Pinpoint the cell where the given text exists, returning its [x, y] midpoint coordinate. 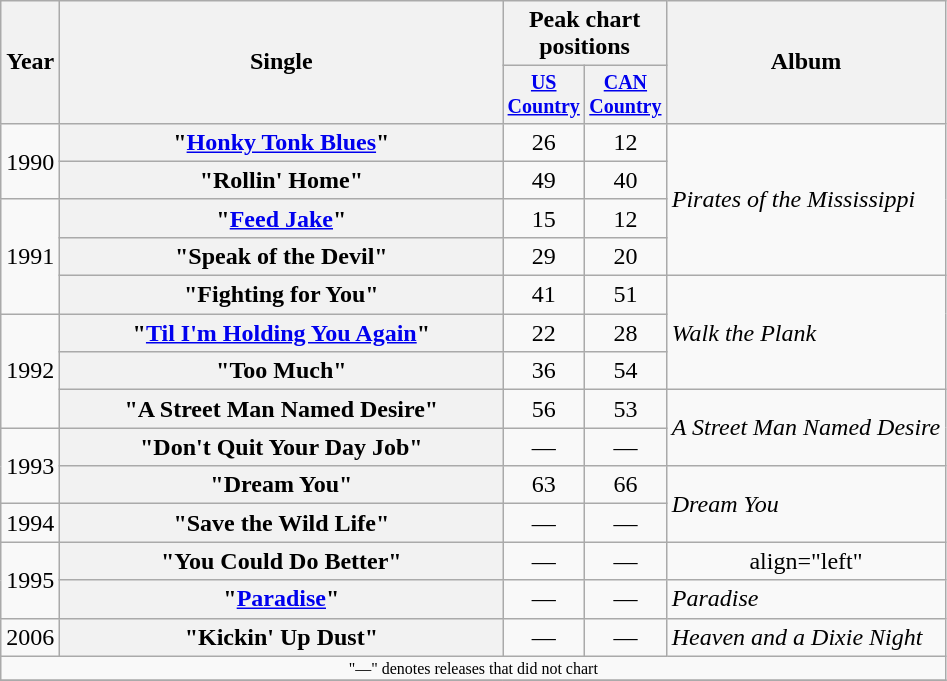
1994 [30, 523]
"Fighting for You" [282, 295]
"Paradise" [282, 599]
"You Could Do Better" [282, 561]
15 [544, 218]
56 [544, 409]
1993 [30, 466]
US Country [544, 94]
"Til I'm Holding You Again" [282, 333]
Pirates of the Mississippi [806, 199]
CAN Country [626, 94]
Paradise [806, 599]
"Dream You" [282, 485]
"Feed Jake" [282, 218]
A Street Man Named Desire [806, 428]
36 [544, 371]
40 [626, 180]
Dream You [806, 504]
Album [806, 62]
1991 [30, 256]
"Don't Quit Your Day Job" [282, 447]
51 [626, 295]
54 [626, 371]
Year [30, 62]
Single [282, 62]
2006 [30, 637]
"Speak of the Devil" [282, 256]
1992 [30, 371]
Peak chartpositions [584, 34]
"Rollin' Home" [282, 180]
41 [544, 295]
22 [544, 333]
28 [626, 333]
align="left" [806, 561]
"Kickin' Up Dust" [282, 637]
"Honky Tonk Blues" [282, 142]
66 [626, 485]
20 [626, 256]
29 [544, 256]
"Save the Wild Life" [282, 523]
1990 [30, 161]
"—" denotes releases that did not chart [474, 668]
Heaven and a Dixie Night [806, 637]
49 [544, 180]
"Too Much" [282, 371]
"A Street Man Named Desire" [282, 409]
1995 [30, 580]
53 [626, 409]
63 [544, 485]
Walk the Plank [806, 333]
26 [544, 142]
